Provide the [x, y] coordinate of the cell's center where the given text is located.  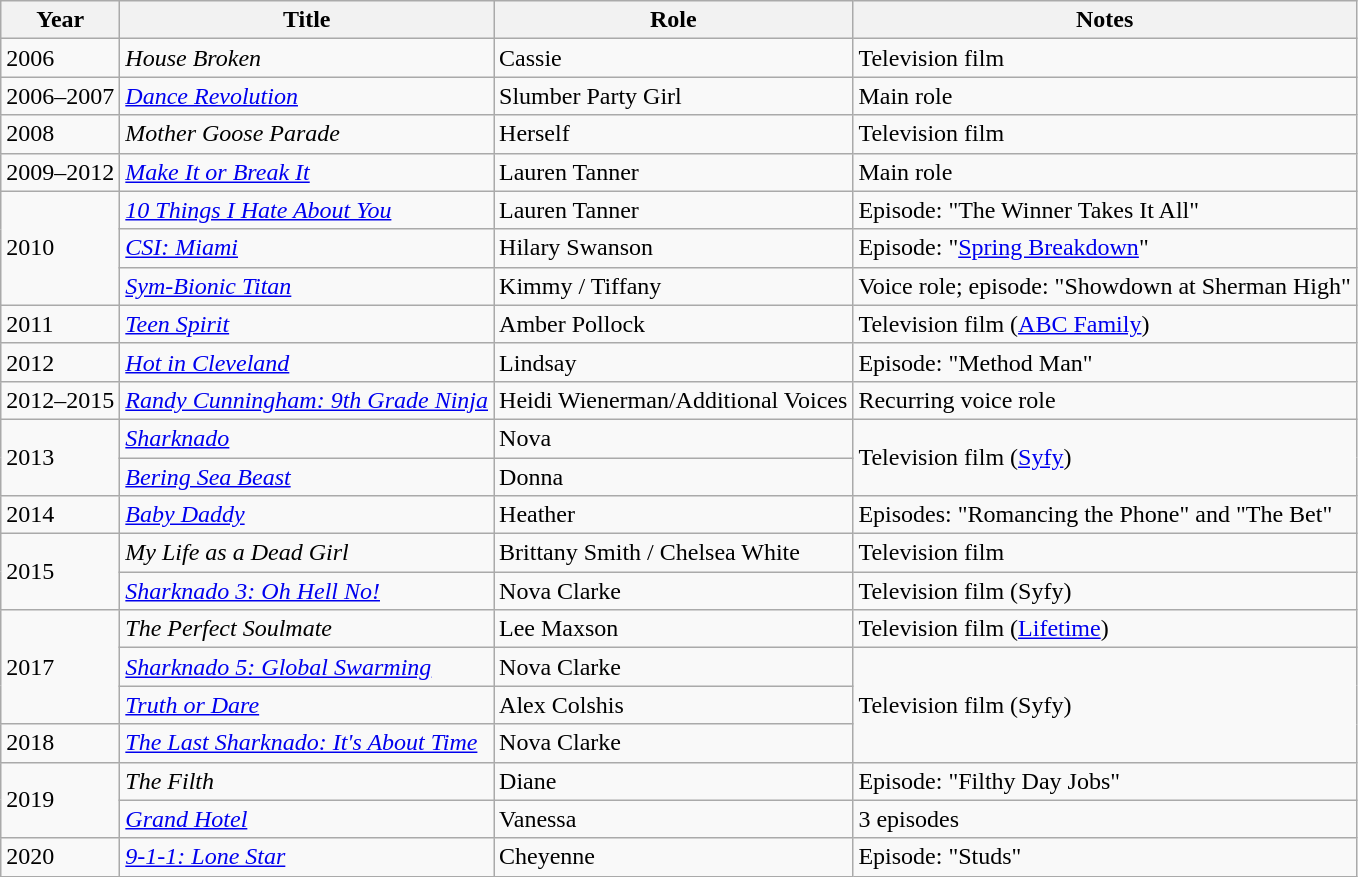
Cassie [674, 58]
Bering Sea Beast [307, 477]
Baby Daddy [307, 515]
Heidi Wienerman/Additional Voices [674, 400]
Donna [674, 477]
2018 [60, 743]
Amber Pollock [674, 324]
Grand Hotel [307, 819]
Dance Revolution [307, 96]
3 episodes [1104, 819]
CSI: Miami [307, 248]
2012–2015 [60, 400]
2020 [60, 857]
2008 [60, 134]
2006 [60, 58]
My Life as a Dead Girl [307, 553]
Cheyenne [674, 857]
Slumber Party Girl [674, 96]
Sharknado [307, 438]
Recurring voice role [1104, 400]
Role [674, 20]
Year [60, 20]
2009–2012 [60, 172]
Kimmy / Tiffany [674, 286]
Notes [1104, 20]
Lindsay [674, 362]
The Filth [307, 781]
Heather [674, 515]
Randy Cunningham: 9th Grade Ninja [307, 400]
Sharknado 3: Oh Hell No! [307, 591]
2012 [60, 362]
2017 [60, 667]
Mother Goose Parade [307, 134]
2013 [60, 457]
Diane [674, 781]
Truth or Dare [307, 705]
Episode: "The Winner Takes It All" [1104, 210]
Episode: "Filthy Day Jobs" [1104, 781]
Nova [674, 438]
2019 [60, 800]
Brittany Smith / Chelsea White [674, 553]
Hilary Swanson [674, 248]
Teen Spirit [307, 324]
2014 [60, 515]
Alex Colshis [674, 705]
Herself [674, 134]
Sharknado 5: Global Swarming [307, 667]
Hot in Cleveland [307, 362]
Voice role; episode: "Showdown at Sherman High" [1104, 286]
Lee Maxson [674, 629]
10 Things I Hate About You [307, 210]
Episode: "Spring Breakdown" [1104, 248]
2006–2007 [60, 96]
Make It or Break It [307, 172]
2011 [60, 324]
2010 [60, 248]
Television film (Lifetime) [1104, 629]
Vanessa [674, 819]
Episode: "Method Man" [1104, 362]
The Perfect Soulmate [307, 629]
Episodes: "Romancing the Phone" and "The Bet" [1104, 515]
2015 [60, 572]
Television film (ABC Family) [1104, 324]
Sym-Bionic Titan [307, 286]
9-1-1: Lone Star [307, 857]
Episode: "Studs" [1104, 857]
The Last Sharknado: It's About Time [307, 743]
Title [307, 20]
House Broken [307, 58]
